Output the [x, y] coordinate of the center of the cell containing the given text.  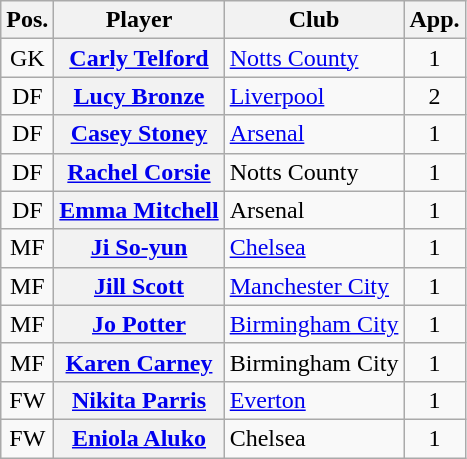
Carly Telford [139, 58]
Karen Carney [139, 362]
Emma Mitchell [139, 210]
App. [434, 20]
Jo Potter [139, 324]
Nikita Parris [139, 400]
Ji So-yun [139, 248]
Everton [314, 400]
Rachel Corsie [139, 172]
Pos. [28, 20]
Player [139, 20]
Club [314, 20]
2 [434, 96]
Lucy Bronze [139, 96]
Jill Scott [139, 286]
Liverpool [314, 96]
GK [28, 58]
Manchester City [314, 286]
Eniola Aluko [139, 438]
Casey Stoney [139, 134]
